Return [x, y] of the center of cell containing provided text 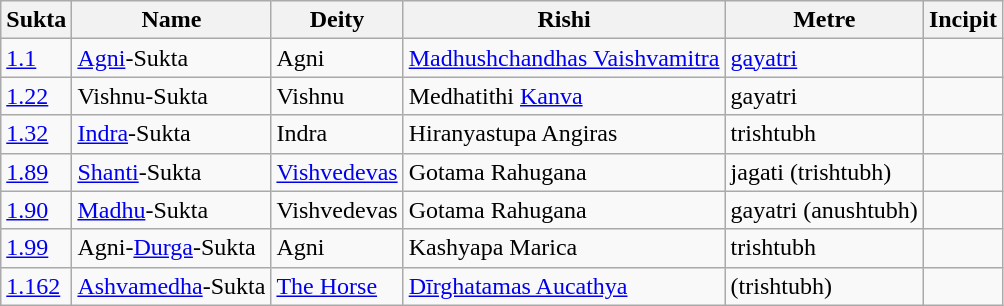
1.32 [36, 134]
jagati (trishtubh) [824, 172]
Vishnu-Sukta [172, 96]
1.1 [36, 58]
Sukta [36, 20]
Agni-Sukta [172, 58]
1.22 [36, 96]
Metre [824, 20]
Hiranyastupa Angiras [564, 134]
Dīrghatamas Aucathya [564, 286]
gayatri (anushtubh) [824, 210]
1.90 [36, 210]
Shanti-Sukta [172, 172]
(trishtubh) [824, 286]
The Horse [337, 286]
Ashvamedha-Sukta [172, 286]
Agni-Durga-Sukta [172, 248]
Indra [337, 134]
Incipit [962, 20]
Madhu-Sukta [172, 210]
Indra-Sukta [172, 134]
Vishnu [337, 96]
1.89 [36, 172]
Madhushchandhas Vaishvamitra [564, 58]
1.99 [36, 248]
Deity [337, 20]
Name [172, 20]
Kashyapa Marica [564, 248]
Medhatithi Kanva [564, 96]
1.162 [36, 286]
Rishi [564, 20]
